Locate the cell with the specified text and output its (X, Y) center coordinate. 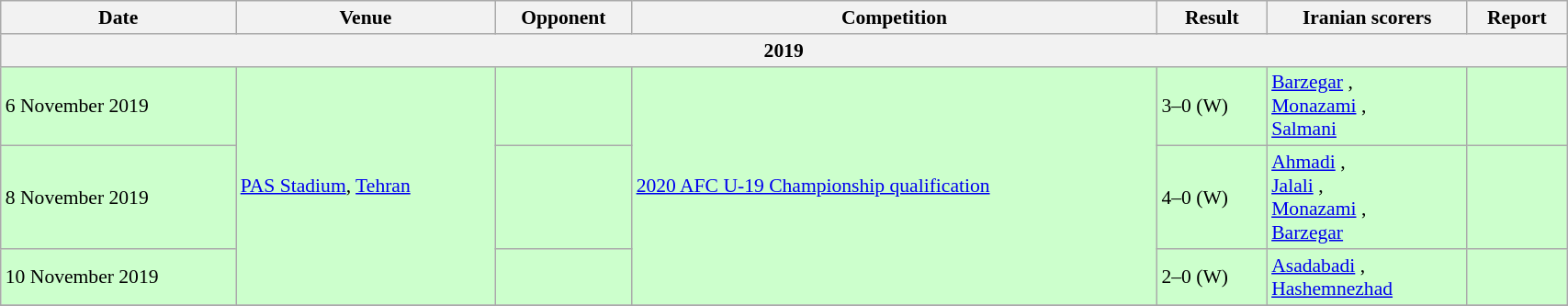
Result (1212, 17)
10 November 2019 (118, 278)
Date (118, 17)
2020 AFC U-19 Championship qualification (895, 186)
6 November 2019 (118, 107)
Report (1517, 17)
Opponent (563, 17)
Barzegar ,Monazami ,Salmani (1367, 107)
Competition (895, 17)
Ahmadi ,Jalali ,Monazami ,Barzegar (1367, 198)
Iranian scorers (1367, 17)
3–0 (W) (1212, 107)
4–0 (W) (1212, 198)
PAS Stadium, Tehran (366, 186)
Asadabadi ,Hashemnezhad (1367, 278)
2019 (784, 51)
8 November 2019 (118, 198)
2–0 (W) (1212, 278)
Venue (366, 17)
